Determine the [x, y] coordinate at the center of the cell enclosing the given text.  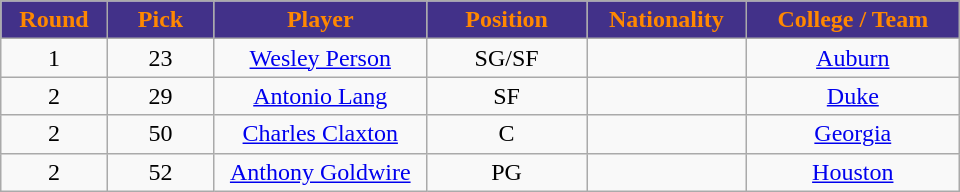
Nationality [666, 20]
Round [54, 20]
50 [160, 134]
Charles Claxton [320, 134]
52 [160, 172]
Georgia [852, 134]
Auburn [852, 58]
23 [160, 58]
Houston [852, 172]
SG/SF [507, 58]
Antonio Lang [320, 96]
PG [507, 172]
C [507, 134]
SF [507, 96]
1 [54, 58]
Anthony Goldwire [320, 172]
Duke [852, 96]
Pick [160, 20]
Position [507, 20]
Wesley Person [320, 58]
Player [320, 20]
29 [160, 96]
College / Team [852, 20]
